Determine the [X, Y] coordinate at the center of the cell enclosing the given text.  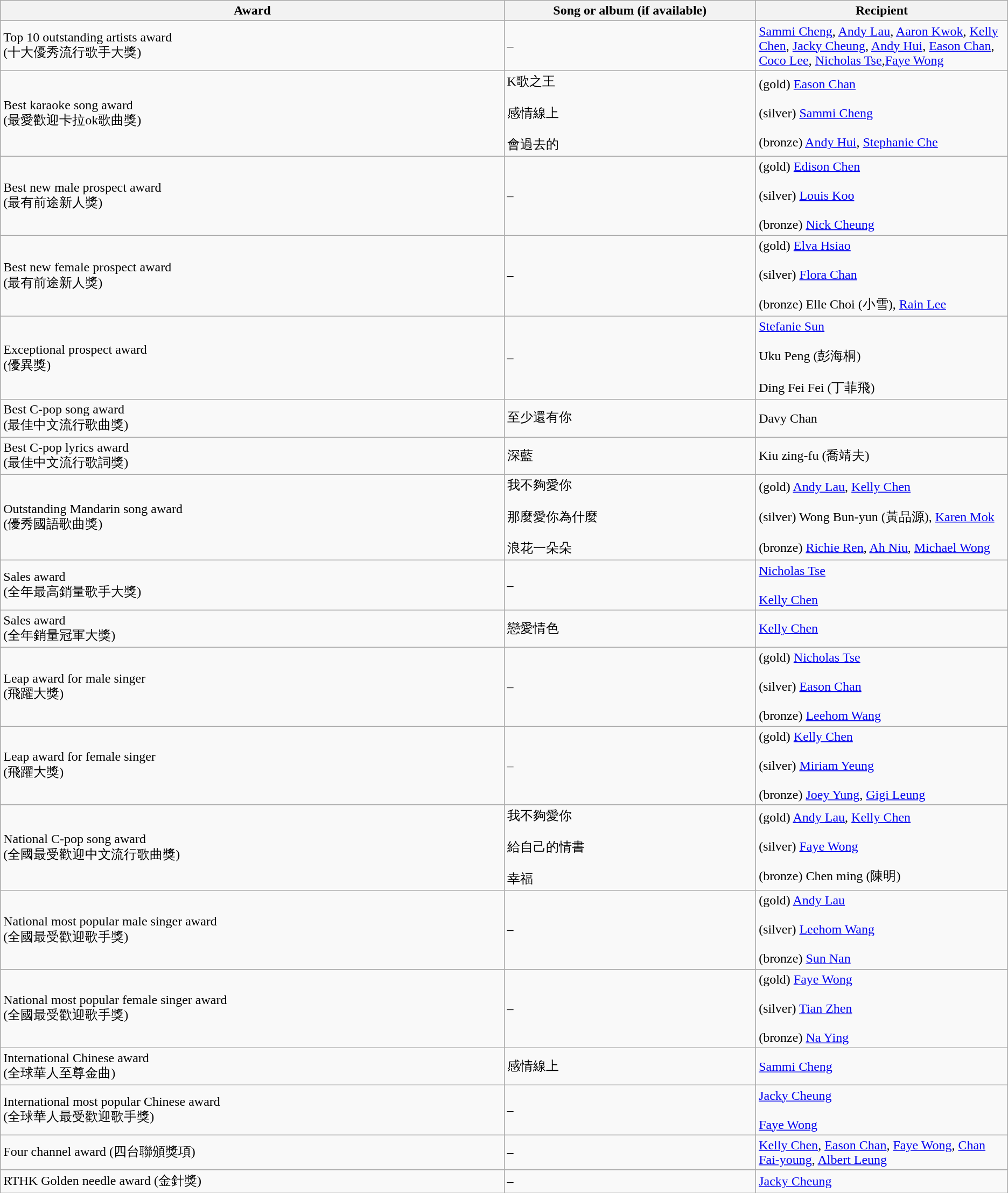
National most popular female singer award(全國最受歡迎歌手獎) [252, 1008]
Jacky CheungFaye Wong [882, 1110]
Sales award(全年最高銷量歌手大獎) [252, 585]
(gold) Andy Lau, Kelly Chen(silver) Faye Wong(bronze) Chen ming (陳明) [882, 848]
Four channel award (四台聯頒獎項) [252, 1152]
我不夠愛你給自己的情書幸福 [630, 848]
Recipient [882, 11]
Kiu zing-fu (喬靖夫) [882, 456]
Best new male prospect award(最有前途新人獎) [252, 195]
Award [252, 11]
Best new female prospect award(最有前途新人獎) [252, 276]
(gold) Eason Chan(silver) Sammi Cheng(bronze) Andy Hui, Stephanie Che [882, 114]
Nicholas TseKelly Chen [882, 585]
Sammi Cheng, Andy Lau, Aaron Kwok, Kelly Chen, Jacky Cheung, Andy Hui, Eason Chan, Coco Lee, Nicholas Tse,Faye Wong [882, 46]
Sammi Cheng [882, 1066]
Sales award(全年銷量冠軍大獎) [252, 629]
Kelly Chen [882, 629]
K歌之王感情線上會過去的 [630, 114]
(gold) Faye Wong(silver) Tian Zhen(bronze) Na Ying [882, 1008]
(gold) Andy Lau(silver) Leehom Wang(bronze) Sun Nan [882, 930]
Exceptional prospect award(優異獎) [252, 357]
Song or album (if available) [630, 11]
Leap award for male singer(飛躍大獎) [252, 686]
International most popular Chinese award(全球華人最受歡迎歌手獎) [252, 1110]
(gold) Edison Chen(silver) Louis Koo(bronze) Nick Cheung [882, 195]
深藍 [630, 456]
(gold) Nicholas Tse(silver) Eason Chan(bronze) Leehom Wang [882, 686]
Best C-pop song award(最佳中文流行歌曲獎) [252, 418]
感情線上 [630, 1066]
(gold) Andy Lau, Kelly Chen(silver) Wong Bun-yun (黃品源), Karen Mok(bronze) Richie Ren, Ah Niu, Michael Wong [882, 517]
RTHK Golden needle award (金針獎) [252, 1181]
(gold) Elva Hsiao(silver) Flora Chan(bronze) Elle Choi (小雪), Rain Lee [882, 276]
Davy Chan [882, 418]
Best karaoke song award(最愛歡迎卡拉ok歌曲獎) [252, 114]
Outstanding Mandarin song award(優秀國語歌曲獎) [252, 517]
Jacky Cheung [882, 1181]
Top 10 outstanding artists award(十大優秀流行歌手大獎) [252, 46]
Leap award for female singer(飛躍大獎) [252, 765]
戀愛情色 [630, 629]
(gold) Kelly Chen(silver) Miriam Yeung(bronze) Joey Yung, Gigi Leung [882, 765]
Kelly Chen, Eason Chan, Faye Wong, Chan Fai-young, Albert Leung [882, 1152]
National C-pop song award(全國最受歡迎中文流行歌曲獎) [252, 848]
Best C-pop lyrics award(最佳中文流行歌詞獎) [252, 456]
至少還有你 [630, 418]
International Chinese award(全球華人至尊金曲) [252, 1066]
我不夠愛你那麼愛你為什麼浪花一朵朵 [630, 517]
National most popular male singer award(全國最受歡迎歌手獎) [252, 930]
Stefanie SunUku Peng (彭海桐)Ding Fei Fei (丁菲飛) [882, 357]
